Capture the cell that displays the provided text and extract its [x, y] central coordinate. 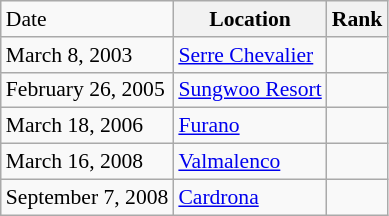
Cardrona [250, 197]
February 26, 2005 [88, 90]
Date [88, 19]
Location [250, 19]
Serre Chevalier [250, 55]
March 8, 2003 [88, 55]
March 16, 2008 [88, 162]
September 7, 2008 [88, 197]
March 18, 2006 [88, 126]
Rank [358, 19]
Valmalenco [250, 162]
Sungwoo Resort [250, 90]
Furano [250, 126]
